Return the (X, Y) coordinate for the center point of the cell that contains the specified text.  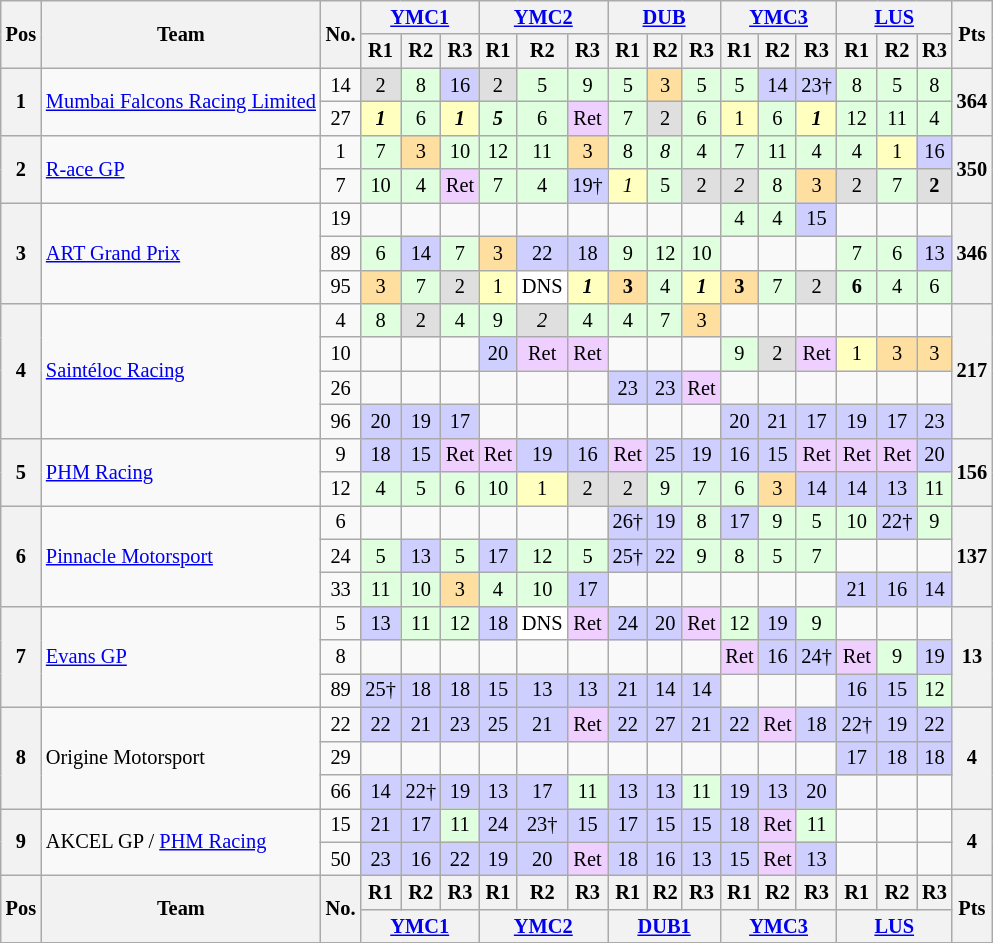
Saintéloc Racing (181, 370)
346 (972, 252)
Pinnacle Motorsport (181, 556)
156 (972, 472)
137 (972, 556)
AKCEL GP / PHM Racing (181, 842)
217 (972, 370)
ART Grand Prix (181, 252)
DUB (664, 17)
DUB1 (664, 926)
PHM Racing (181, 472)
26 (341, 388)
29 (341, 758)
Evans GP (181, 656)
96 (341, 421)
95 (341, 287)
Origine Motorsport (181, 758)
50 (341, 859)
33 (341, 589)
66 (341, 791)
24† (816, 657)
R-ace GP (181, 168)
26† (628, 522)
350 (972, 168)
364 (972, 102)
Mumbai Falcons Racing Limited (181, 102)
19† (587, 186)
